Locate the cell with the specified text and output its [x, y] center coordinate. 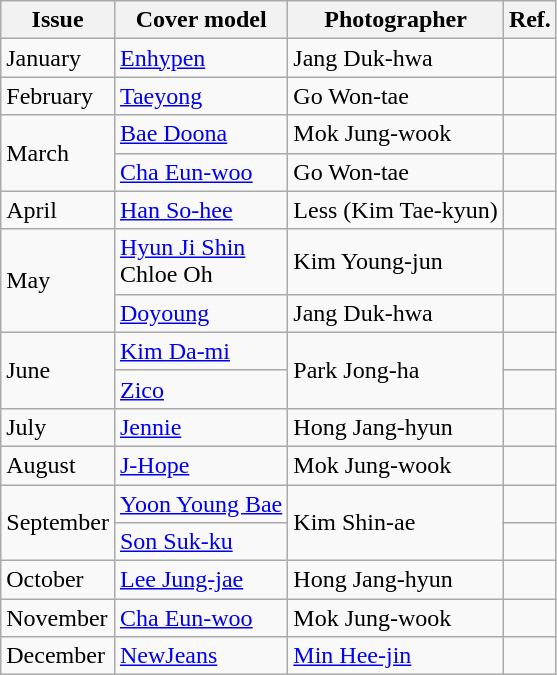
September [58, 522]
April [58, 210]
Ref. [530, 20]
Less (Kim Tae-kyun) [396, 210]
Photographer [396, 20]
November [58, 618]
Han So-hee [200, 210]
NewJeans [200, 656]
May [58, 280]
Min Hee-jin [396, 656]
Zico [200, 389]
Kim Shin-ae [396, 522]
June [58, 370]
J-Hope [200, 465]
December [58, 656]
Taeyong [200, 96]
August [58, 465]
Yoon Young Bae [200, 503]
Lee Jung-jae [200, 580]
Doyoung [200, 313]
January [58, 58]
Park Jong-ha [396, 370]
February [58, 96]
March [58, 153]
Cover model [200, 20]
Jennie [200, 427]
Enhypen [200, 58]
July [58, 427]
October [58, 580]
Son Suk-ku [200, 542]
Bae Doona [200, 134]
Kim Young-jun [396, 262]
Kim Da-mi [200, 351]
Issue [58, 20]
Hyun Ji ShinChloe Oh [200, 262]
